Locate the cell with the specified text and output its [x, y] center coordinate. 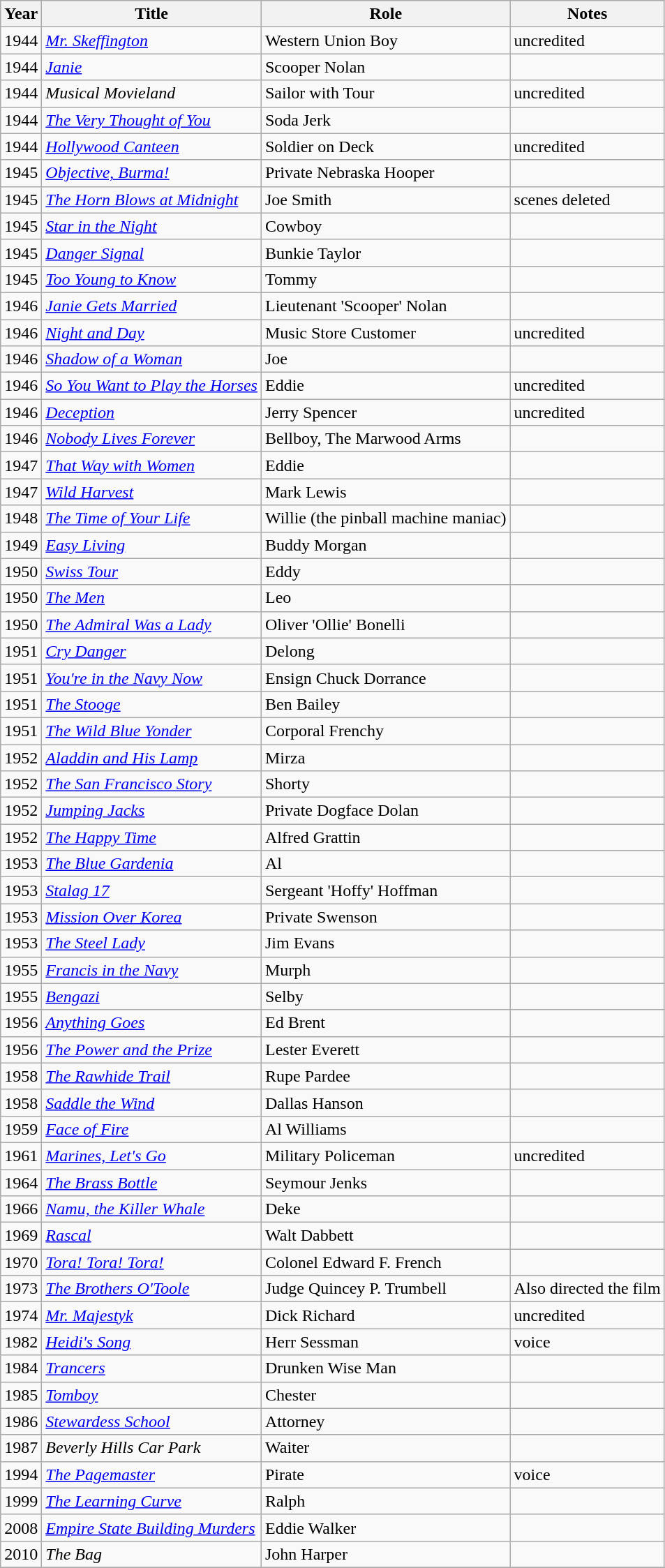
Ralph [385, 1501]
Selby [385, 996]
1948 [21, 518]
The Men [152, 598]
Private Dogface Dolan [385, 811]
Ensign Chuck Dorrance [385, 678]
2010 [21, 1554]
Face of Fire [152, 1129]
Soda Jerk [385, 120]
Rascal [152, 1236]
Tomboy [152, 1395]
Bengazi [152, 996]
1987 [21, 1448]
The Time of Your Life [152, 518]
1999 [21, 1501]
Shadow of a Woman [152, 359]
Jim Evans [385, 943]
Joe [385, 359]
Eddy [385, 572]
Bunkie Taylor [385, 253]
1949 [21, 545]
Role [385, 14]
Swiss Tour [152, 572]
Dallas Hanson [385, 1103]
Soldier on Deck [385, 147]
Mission Over Korea [152, 917]
Trancers [152, 1368]
Lieutenant 'Scooper' Nolan [385, 306]
Private Swenson [385, 917]
Aladdin and His Lamp [152, 757]
1966 [21, 1209]
1973 [21, 1289]
Bellboy, The Marwood Arms [385, 439]
Mark Lewis [385, 492]
The Brass Bottle [152, 1183]
1984 [21, 1368]
The Blue Gardenia [152, 864]
Nobody Lives Forever [152, 439]
The San Francisco Story [152, 784]
Beverly Hills Car Park [152, 1448]
Colonel Edward F. French [385, 1262]
The Stooge [152, 704]
Wild Harvest [152, 492]
The Bag [152, 1554]
The Happy Time [152, 837]
Judge Quincey P. Trumbell [385, 1289]
1964 [21, 1183]
Heidi's Song [152, 1342]
Murph [385, 970]
Stewardess School [152, 1421]
Too Young to Know [152, 279]
Marines, Let's Go [152, 1156]
Mr. Skeffington [152, 40]
The Pagemaster [152, 1474]
1969 [21, 1236]
2008 [21, 1528]
Notes [588, 14]
Deception [152, 412]
1959 [21, 1129]
Stalag 17 [152, 890]
1986 [21, 1421]
The Wild Blue Yonder [152, 731]
Janie [152, 67]
1974 [21, 1315]
Joe Smith [385, 200]
Sailor with Tour [385, 94]
Herr Sessman [385, 1342]
Jumping Jacks [152, 811]
Ben Bailey [385, 704]
Saddle the Wind [152, 1103]
Namu, the Killer Whale [152, 1209]
Chester [385, 1395]
Shorty [385, 784]
Also directed the film [588, 1289]
Easy Living [152, 545]
1985 [21, 1395]
The Horn Blows at Midnight [152, 200]
The Power and the Prize [152, 1050]
Mr. Majestyk [152, 1315]
scenes deleted [588, 200]
The Learning Curve [152, 1501]
Year [21, 14]
Title [152, 14]
1970 [21, 1262]
Delong [385, 651]
Willie (the pinball machine maniac) [385, 518]
1982 [21, 1342]
Military Policeman [385, 1156]
Corporal Frenchy [385, 731]
Eddie Walker [385, 1528]
Western Union Boy [385, 40]
1961 [21, 1156]
You're in the Navy Now [152, 678]
Deke [385, 1209]
Scooper Nolan [385, 67]
Cry Danger [152, 651]
Al [385, 864]
The Admiral Was a Lady [152, 625]
The Very Thought of You [152, 120]
So You Want to Play the Horses [152, 386]
Night and Day [152, 333]
Attorney [385, 1421]
Objective, Burma! [152, 173]
Danger Signal [152, 253]
Mirza [385, 757]
Star in the Night [152, 226]
Leo [385, 598]
That Way with Women [152, 465]
Alfred Grattin [385, 837]
Jerry Spencer [385, 412]
Ed Brent [385, 1023]
The Rawhide Trail [152, 1076]
Private Nebraska Hooper [385, 173]
Musical Movieland [152, 94]
Anything Goes [152, 1023]
Walt Dabbett [385, 1236]
Francis in the Navy [152, 970]
Hollywood Canteen [152, 147]
Cowboy [385, 226]
Waiter [385, 1448]
Janie Gets Married [152, 306]
Drunken Wise Man [385, 1368]
Music Store Customer [385, 333]
The Steel Lady [152, 943]
Rupe Pardee [385, 1076]
Dick Richard [385, 1315]
Tora! Tora! Tora! [152, 1262]
John Harper [385, 1554]
Al Williams [385, 1129]
The Brothers O'Toole [152, 1289]
Seymour Jenks [385, 1183]
Buddy Morgan [385, 545]
Pirate [385, 1474]
1994 [21, 1474]
Lester Everett [385, 1050]
Tommy [385, 279]
Oliver 'Ollie' Bonelli [385, 625]
Sergeant 'Hoffy' Hoffman [385, 890]
Empire State Building Murders [152, 1528]
